For the text-containing cell, return its midpoint in (X, Y) coordinate format. 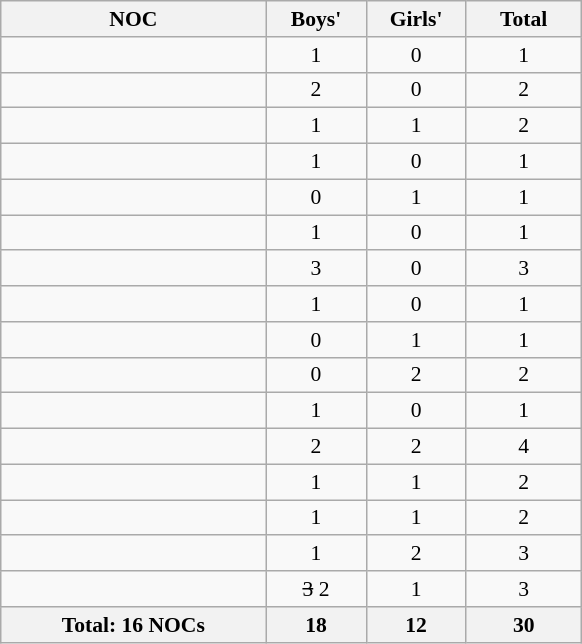
Boys' (316, 19)
Girls' (416, 19)
4 (524, 447)
18 (316, 625)
3 2 (316, 589)
NOC (134, 19)
30 (524, 625)
Total (524, 19)
Total: 16 NOCs (134, 625)
12 (416, 625)
